Search for the cell housing the specified text and yield its (X, Y) center coordinate. 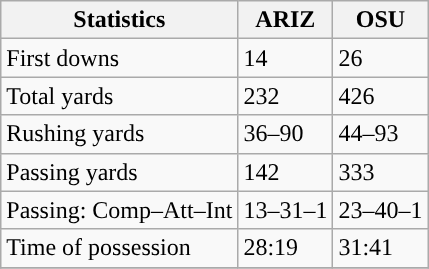
Total yards (120, 96)
OSU (380, 20)
23–40–1 (380, 210)
Passing: Comp–Att–Int (120, 210)
First downs (120, 58)
Rushing yards (120, 134)
28:19 (286, 248)
232 (286, 96)
ARIZ (286, 20)
26 (380, 58)
44–93 (380, 134)
Passing yards (120, 172)
31:41 (380, 248)
426 (380, 96)
142 (286, 172)
333 (380, 172)
Statistics (120, 20)
36–90 (286, 134)
14 (286, 58)
Time of possession (120, 248)
13–31–1 (286, 210)
